Return the (X, Y) coordinate for the center point of the cell that contains the specified text.  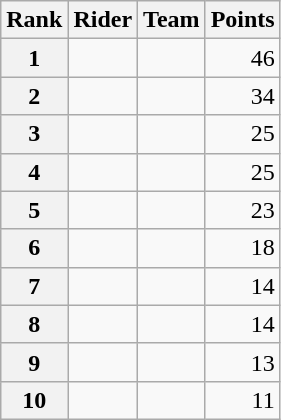
Rank (34, 20)
10 (34, 400)
18 (242, 248)
11 (242, 400)
9 (34, 362)
46 (242, 58)
Rider (103, 20)
2 (34, 96)
34 (242, 96)
8 (34, 324)
7 (34, 286)
4 (34, 172)
5 (34, 210)
23 (242, 210)
6 (34, 248)
13 (242, 362)
3 (34, 134)
Team (172, 20)
1 (34, 58)
Points (242, 20)
